Determine the (X, Y) coordinate at the center of the cell enclosing the given text.  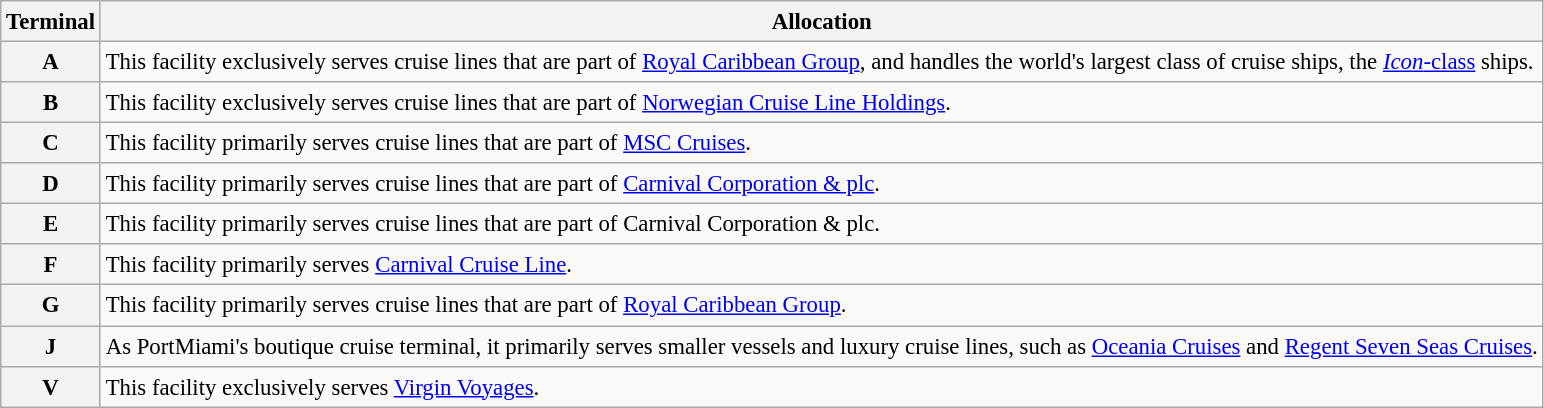
F (51, 264)
Terminal (51, 22)
This facility primarily serves cruise lines that are part of Royal Caribbean Group. (822, 306)
This facility primarily serves cruise lines that are part of MSC Cruises. (822, 144)
Allocation (822, 22)
D (51, 184)
This facility exclusively serves Virgin Voyages. (822, 386)
V (51, 386)
This facility exclusively serves cruise lines that are part of Norwegian Cruise Line Holdings. (822, 102)
C (51, 144)
E (51, 224)
A (51, 62)
G (51, 306)
This facility primarily serves Carnival Cruise Line. (822, 264)
B (51, 102)
J (51, 346)
